Search for the cell housing the specified text and yield its (x, y) center coordinate. 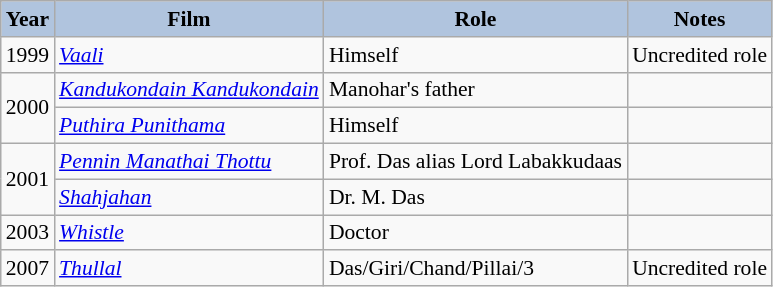
Doctor (476, 233)
2007 (28, 269)
2001 (28, 180)
Year (28, 19)
Manohar's father (476, 90)
Role (476, 19)
Prof. Das alias Lord Labakkudaas (476, 162)
Shahjahan (189, 197)
Kandukondain Kandukondain (189, 90)
2003 (28, 233)
Puthira Punithama (189, 126)
Film (189, 19)
Thullal (189, 269)
2000 (28, 108)
1999 (28, 55)
Vaali (189, 55)
Notes (700, 19)
Whistle (189, 233)
Pennin Manathai Thottu (189, 162)
Dr. M. Das (476, 197)
Das/Giri/Chand/Pillai/3 (476, 269)
